Pinpoint the cell where the given text exists, returning its (x, y) midpoint coordinate. 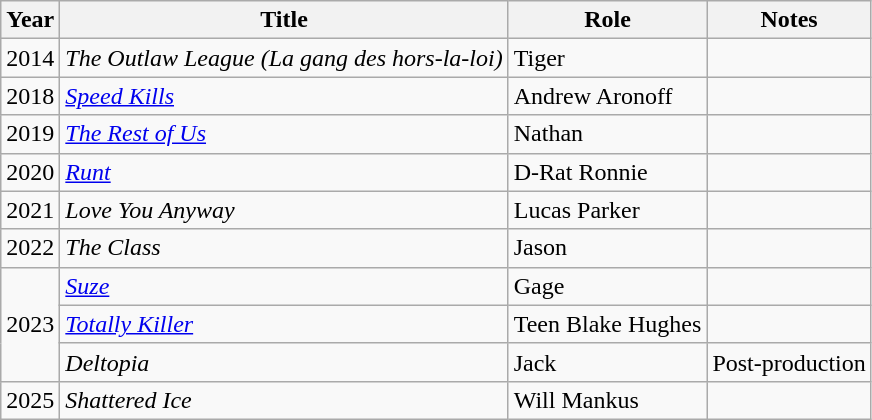
2025 (30, 400)
Notes (789, 20)
Speed Kills (284, 96)
Love You Anyway (284, 210)
Jack (608, 362)
D-Rat Ronnie (608, 172)
Will Mankus (608, 400)
Teen Blake Hughes (608, 324)
Tiger (608, 58)
Nathan (608, 134)
Gage (608, 286)
2021 (30, 210)
Year (30, 20)
The Outlaw League (La gang des hors-la-loi) (284, 58)
Totally Killer (284, 324)
Runt (284, 172)
Role (608, 20)
The Rest of Us (284, 134)
2018 (30, 96)
Post-production (789, 362)
2019 (30, 134)
Suze (284, 286)
2022 (30, 248)
Shattered Ice (284, 400)
The Class (284, 248)
Lucas Parker (608, 210)
2020 (30, 172)
Andrew Aronoff (608, 96)
2023 (30, 324)
Title (284, 20)
Jason (608, 248)
Deltopia (284, 362)
2014 (30, 58)
